Return the (x, y) coordinate for the center point of the cell that contains the specified text.  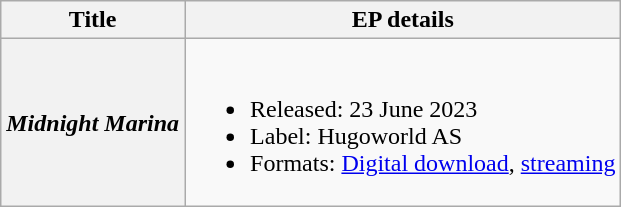
Midnight Marina (93, 122)
Released: 23 June 2023Label: Hugoworld ASFormats: Digital download, streaming (403, 122)
Title (93, 20)
EP details (403, 20)
